From the cell containing the given text, extract its center point as [x, y] coordinate. 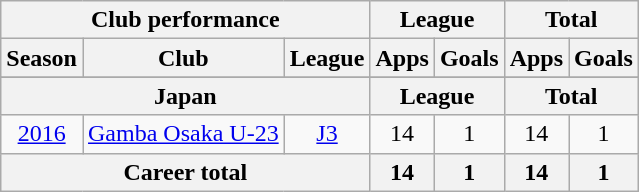
Gamba Osaka U-23 [183, 134]
J3 [327, 134]
Career total [186, 172]
Club [183, 58]
Club performance [186, 20]
Japan [186, 96]
Season [42, 58]
2016 [42, 134]
